Provide the [x, y] coordinate of the cell's center where the given text is located.  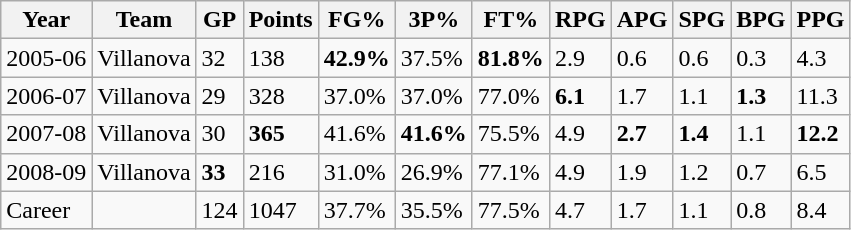
37.7% [356, 210]
2008-09 [46, 172]
26.9% [434, 172]
30 [220, 134]
1047 [280, 210]
Team [144, 20]
1.9 [642, 172]
FT% [510, 20]
Career [46, 210]
3P% [434, 20]
216 [280, 172]
77.0% [510, 96]
37.5% [434, 58]
FG% [356, 20]
0.8 [761, 210]
124 [220, 210]
PPG [820, 20]
35.5% [434, 210]
11.3 [820, 96]
6.5 [820, 172]
77.1% [510, 172]
29 [220, 96]
RPG [580, 20]
0.3 [761, 58]
1.2 [702, 172]
75.5% [510, 134]
Year [46, 20]
81.8% [510, 58]
2005-06 [46, 58]
77.5% [510, 210]
6.1 [580, 96]
APG [642, 20]
32 [220, 58]
SPG [702, 20]
1.3 [761, 96]
GP [220, 20]
2007-08 [46, 134]
1.4 [702, 134]
BPG [761, 20]
365 [280, 134]
31.0% [356, 172]
Points [280, 20]
138 [280, 58]
328 [280, 96]
4.3 [820, 58]
2.9 [580, 58]
8.4 [820, 210]
12.2 [820, 134]
2.7 [642, 134]
0.7 [761, 172]
4.7 [580, 210]
33 [220, 172]
42.9% [356, 58]
2006-07 [46, 96]
